Pinpoint the cell where the given text exists, returning its [X, Y] midpoint coordinate. 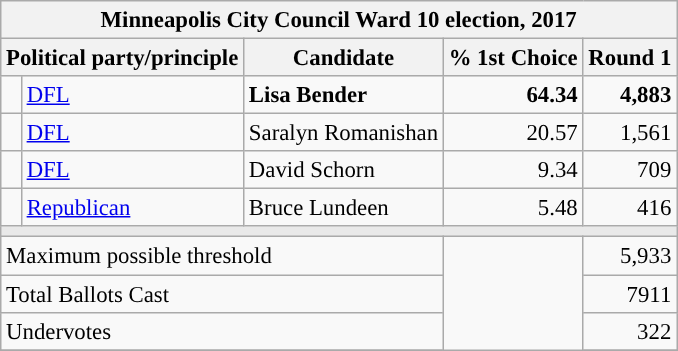
Saralyn Romanishan [344, 133]
7911 [630, 294]
416 [630, 208]
20.57 [513, 133]
Minneapolis City Council Ward 10 election, 2017 [339, 20]
% 1st Choice [513, 58]
David Schorn [344, 170]
9.34 [513, 170]
5,933 [630, 256]
322 [630, 331]
709 [630, 170]
Undervotes [292, 331]
Candidate [344, 58]
4,883 [630, 95]
64.34 [513, 95]
Total Ballots Cast [222, 294]
1,561 [630, 133]
Maximum possible threshold [222, 256]
Political party/principle [122, 58]
Republican [132, 208]
5.48 [513, 208]
Lisa Bender [344, 95]
Bruce Lundeen [344, 208]
Round 1 [630, 58]
